Pinpoint the cell where the given text exists, returning its [x, y] midpoint coordinate. 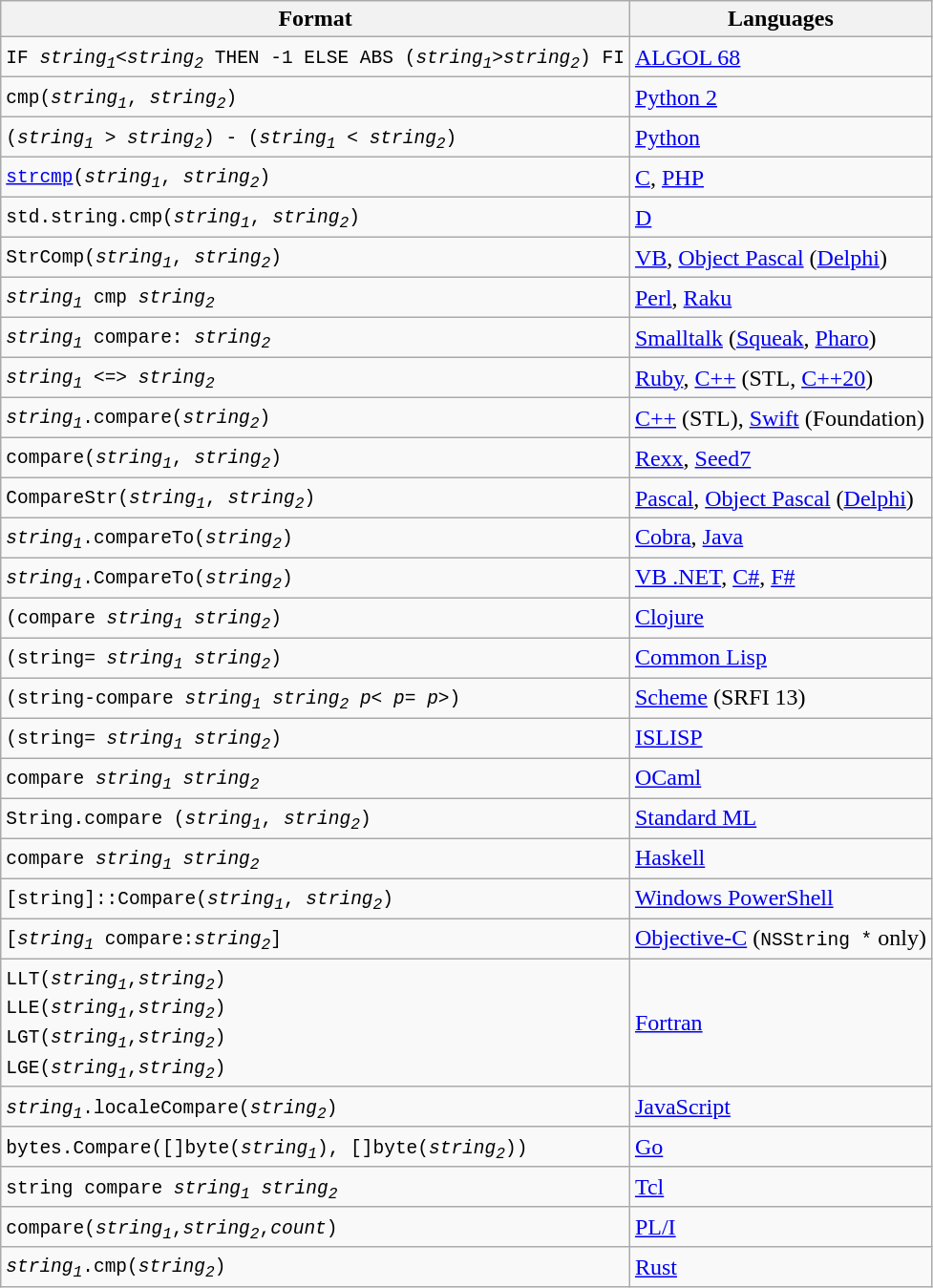
OCaml [780, 778]
CompareStr(string1, string2) [315, 497]
string1 cmp string2 [315, 298]
string1.localeCompare(string2) [315, 1107]
strcmp(string1, string2) [315, 178]
Ruby, C++ (STL, C++20) [780, 377]
C++ (STL), Swift (Foundation) [780, 417]
(string1 > string2) - (string1 < string2) [315, 137]
Fortran [780, 1024]
PL/I [780, 1227]
compare(string1,string2,count) [315, 1227]
bytes.Compare([]byte(string1), []byte(string2)) [315, 1147]
string1.compare(string2) [315, 417]
Perl, Raku [780, 298]
string1.CompareTo(string2) [315, 578]
String.compare (string1, string2) [315, 818]
Standard ML [780, 818]
Python [780, 137]
Scheme (SRFI 13) [780, 698]
VB .NET, C#, F# [780, 578]
JavaScript [780, 1107]
Languages [780, 19]
Windows PowerShell [780, 898]
Haskell [780, 858]
Common Lisp [780, 658]
cmp(string1, string2) [315, 97]
string1 compare: string2 [315, 337]
Tcl [780, 1187]
ALGOL 68 [780, 57]
Clojure [780, 618]
(compare string1 string2) [315, 618]
Pascal, Object Pascal (Delphi) [780, 497]
C, PHP [780, 178]
[string]::Compare(string1, string2) [315, 898]
string1.cmp(string2) [315, 1267]
ISLISP [780, 738]
IF string1<string2 THEN -1 ELSE ABS (string1>string2) FI [315, 57]
std.string.cmp(string1, string2) [315, 218]
VB, Object Pascal (Delphi) [780, 258]
LLT(string1,string2)LLE(string1,string2)LGT(string1,string2)LGE(string1,string2) [315, 1024]
Go [780, 1147]
Cobra, Java [780, 538]
StrComp(string1, string2) [315, 258]
[string1 compare:string2] [315, 939]
Rexx, Seed7 [780, 457]
D [780, 218]
compare(string1, string2) [315, 457]
Rust [780, 1267]
Python 2 [780, 97]
(string-compare string1 string2 p< p= p>) [315, 698]
string compare string1 string2 [315, 1187]
Smalltalk (Squeak, Pharo) [780, 337]
Format [315, 19]
string1 <=> string2 [315, 377]
Objective-C (NSString * only) [780, 939]
string1.compareTo(string2) [315, 538]
